Determine the [X, Y] coordinate at the center of the cell enclosing the given text.  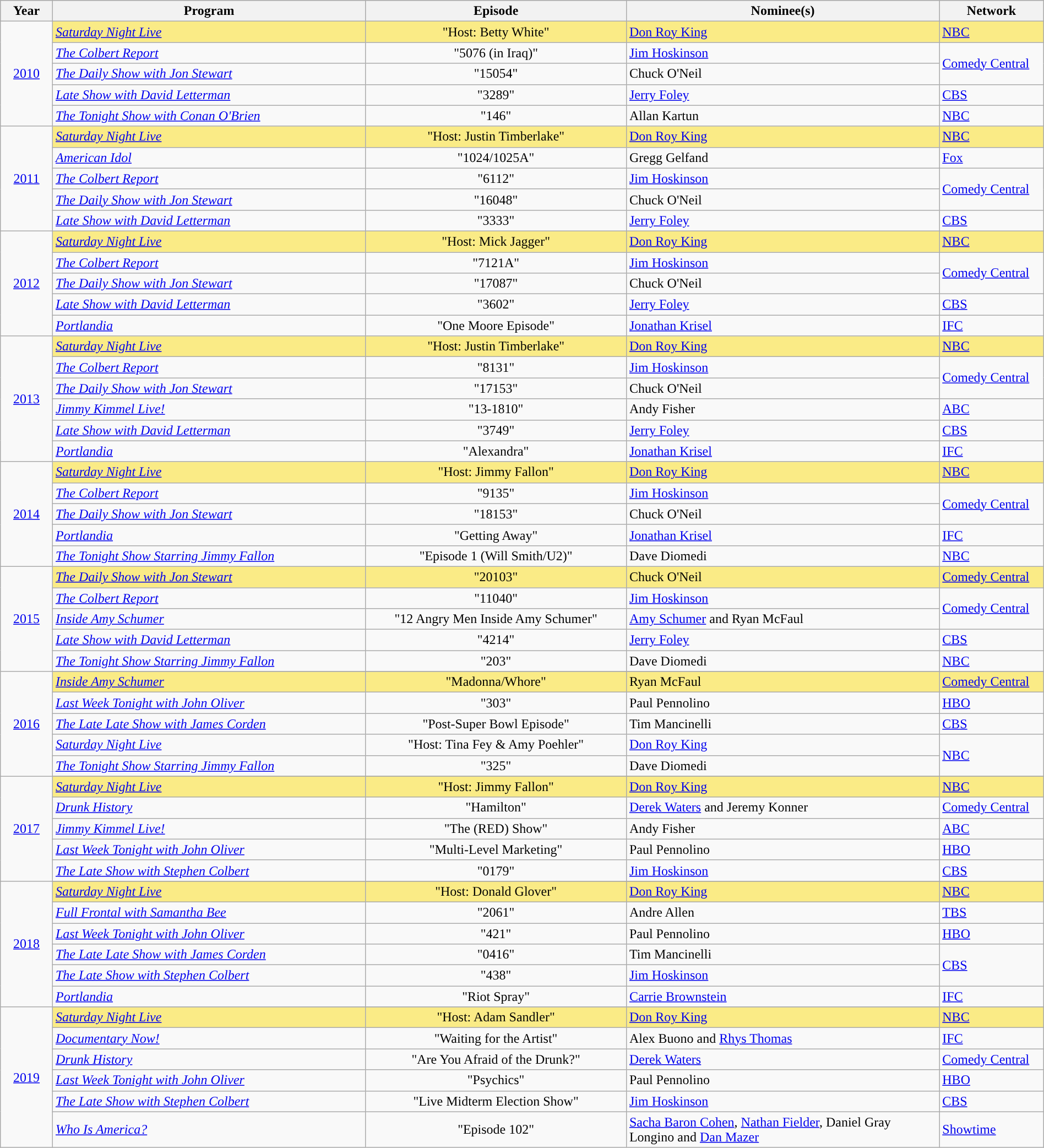
"18153" [496, 514]
"3602" [496, 305]
Ryan McFaul [782, 682]
"Host: Tina Fey & Amy Poehler" [496, 745]
"Host: Betty White" [496, 32]
"11040" [496, 598]
"Post-Super Bowl Episode" [496, 724]
American Idol [209, 158]
Gregg Gelfand [782, 158]
"Alexandra" [496, 451]
"7121A" [496, 263]
"6112" [496, 178]
Year [26, 11]
"Episode 1 (Will Smith/U2)" [496, 556]
2014 [26, 514]
Who Is America? [209, 1129]
"325" [496, 766]
"8131" [496, 367]
"421" [496, 934]
"Psychics" [496, 1080]
"One Moore Episode" [496, 326]
"Madonna/Whore" [496, 682]
2018 [26, 944]
Alex Buono and Rhys Thomas [782, 1038]
"146" [496, 116]
"15054" [496, 74]
"203" [496, 661]
"Live Midterm Election Show" [496, 1101]
"438" [496, 976]
"Host: Adam Sandler" [496, 1017]
2016 [26, 724]
"2061" [496, 912]
2013 [26, 399]
"20103" [496, 577]
Documentary Now! [209, 1038]
Full Frontal with Samantha Bee [209, 912]
"0179" [496, 870]
"5076 (in Iraq)" [496, 53]
2011 [26, 178]
"Riot Spray" [496, 997]
TBS [991, 912]
"1024/1025A" [496, 158]
"303" [496, 703]
Amy Schumer and Ryan McFaul [782, 619]
Program [209, 11]
Showtime [991, 1129]
"0416" [496, 955]
Allan Kartun [782, 116]
"Are You Afraid of the Drunk?" [496, 1059]
"16048" [496, 199]
Andre Allen [782, 912]
"Host: Mick Jagger" [496, 241]
Sacha Baron Cohen, Nathan Fielder, Daniel Gray Longino and Dan Mazer [782, 1129]
Derek Waters [782, 1059]
2015 [26, 619]
2019 [26, 1077]
2010 [26, 74]
"12 Angry Men Inside Amy Schumer" [496, 619]
"13-1810" [496, 409]
Carrie Brownstein [782, 997]
Network [991, 11]
The Tonight Show with Conan O'Brien [209, 116]
2017 [26, 828]
"Multi-Level Marketing" [496, 849]
Episode [496, 11]
Derek Waters and Jeremy Konner [782, 808]
"3749" [496, 430]
2012 [26, 283]
"3333" [496, 220]
Fox [991, 158]
"Hamilton" [496, 808]
"9135" [496, 493]
"Waiting for the Artist" [496, 1038]
"Host: Donald Glover" [496, 891]
"17153" [496, 388]
"3289" [496, 95]
Nominee(s) [782, 11]
"Getting Away" [496, 535]
"Episode 102" [496, 1129]
"17087" [496, 284]
"The (RED) Show" [496, 828]
"4214" [496, 640]
